Pinpoint the cell where the given text exists, returning its (x, y) midpoint coordinate. 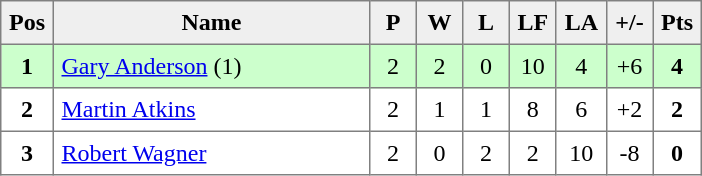
Pts (677, 23)
Gary Anderson (1) (211, 66)
+6 (629, 66)
+/- (629, 23)
LA (581, 23)
Name (211, 23)
P (393, 23)
8 (532, 110)
Pos (27, 23)
Martin Atkins (211, 110)
LF (532, 23)
3 (27, 153)
Robert Wagner (211, 153)
6 (581, 110)
L (486, 23)
-8 (629, 153)
W (439, 23)
+2 (629, 110)
